Identify which cell holds the provided text, then report its [X, Y] central coordinate. 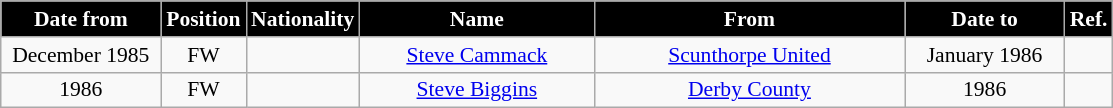
Name [476, 19]
Nationality [302, 19]
From [749, 19]
December 1985 [81, 55]
Ref. [1089, 19]
Steve Cammack [476, 55]
Date from [81, 19]
Scunthorpe United [749, 55]
Steve Biggins [476, 90]
Position [204, 19]
Date to [985, 19]
Derby County [749, 90]
January 1986 [985, 55]
